Output the (x, y) coordinate of the center of the cell containing the given text.  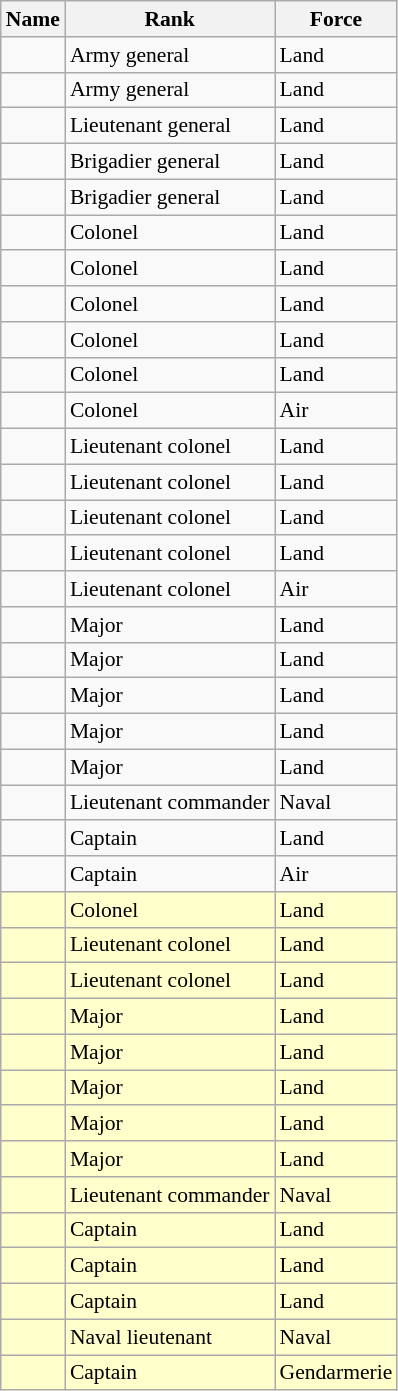
Rank (170, 19)
Name (33, 19)
Gendarmerie (336, 1373)
Force (336, 19)
Lieutenant general (170, 126)
Naval lieutenant (170, 1337)
